Determine the (X, Y) coordinate at the center of the cell enclosing the given text.  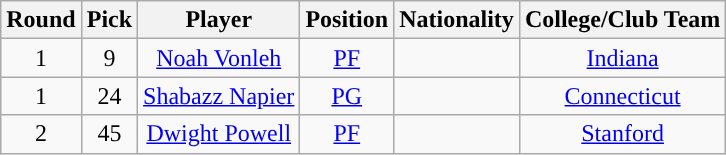
Position (347, 20)
PG (347, 96)
Player (219, 20)
Dwight Powell (219, 134)
College/Club Team (622, 20)
45 (109, 134)
Connecticut (622, 96)
9 (109, 58)
Pick (109, 20)
Indiana (622, 58)
2 (41, 134)
Stanford (622, 134)
24 (109, 96)
Round (41, 20)
Shabazz Napier (219, 96)
Noah Vonleh (219, 58)
Nationality (457, 20)
